Scan for the cell matching the given text and deliver its (X, Y) coordinate at center. 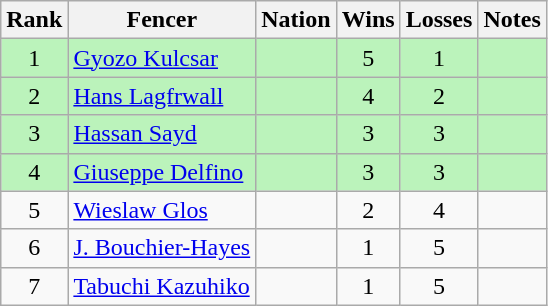
Gyozo Kulcsar (162, 58)
Fencer (162, 20)
Giuseppe Delfino (162, 172)
7 (34, 286)
Tabuchi Kazuhiko (162, 286)
Nation (296, 20)
Wins (368, 20)
J. Bouchier-Hayes (162, 248)
Hans Lagfrwall (162, 96)
Wieslaw Glos (162, 210)
6 (34, 248)
Losses (439, 20)
Rank (34, 20)
Hassan Sayd (162, 134)
Notes (512, 20)
